Scan for the cell matching the given text and deliver its [x, y] coordinate at center. 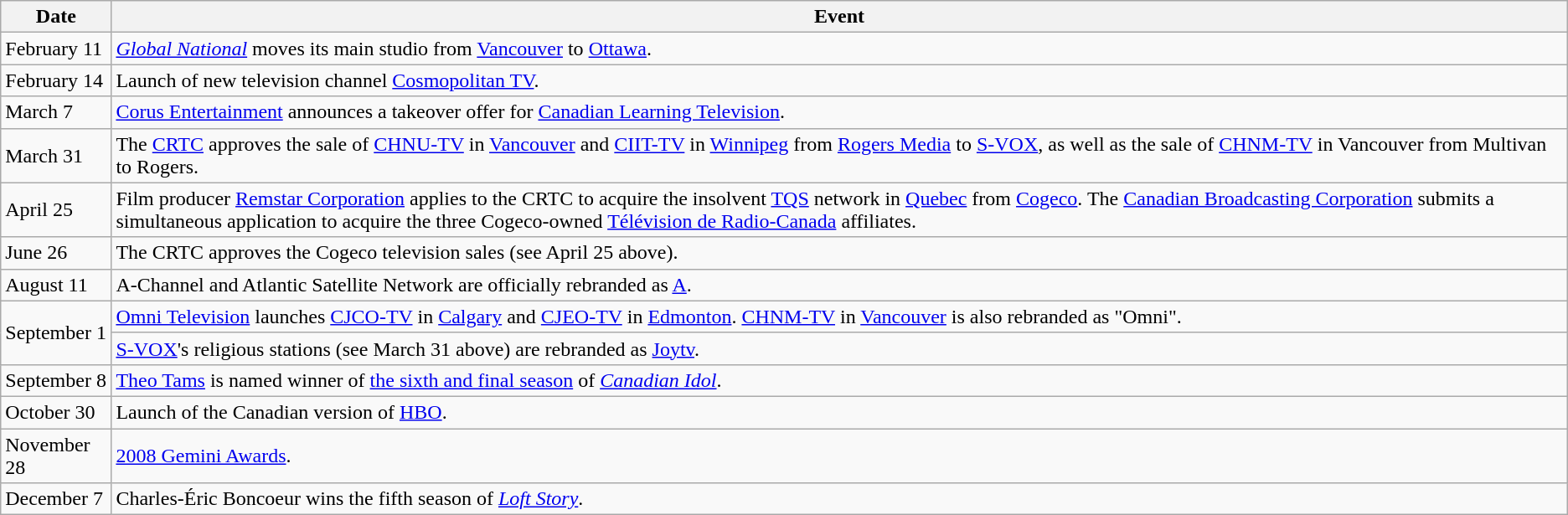
A-Channel and Atlantic Satellite Network are officially rebranded as A. [839, 285]
December 7 [56, 499]
September 8 [56, 380]
June 26 [56, 253]
Date [56, 17]
2008 Gemini Awards. [839, 456]
Omni Television launches CJCO-TV in Calgary and CJEO-TV in Edmonton. CHNM-TV in Vancouver is also rebranded as "Omni". [839, 317]
October 30 [56, 412]
Launch of the Canadian version of HBO. [839, 412]
February 14 [56, 80]
Theo Tams is named winner of the sixth and final season of Canadian Idol. [839, 380]
March 7 [56, 112]
The CRTC approves the Cogeco television sales (see April 25 above). [839, 253]
April 25 [56, 209]
Global National moves its main studio from Vancouver to Ottawa. [839, 49]
S-VOX's religious stations (see March 31 above) are rebranded as Joytv. [839, 348]
Launch of new television channel Cosmopolitan TV. [839, 80]
Corus Entertainment announces a takeover offer for Canadian Learning Television. [839, 112]
Charles-Éric Boncoeur wins the fifth season of Loft Story. [839, 499]
Event [839, 17]
November 28 [56, 456]
February 11 [56, 49]
September 1 [56, 332]
March 31 [56, 156]
August 11 [56, 285]
